Return (X, Y) of the center of cell containing provided text 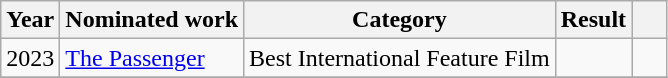
2023 (30, 58)
The Passenger (152, 58)
Year (30, 20)
Category (400, 20)
Result (593, 20)
Best International Feature Film (400, 58)
Nominated work (152, 20)
